Search for the cell housing the specified text and yield its [x, y] center coordinate. 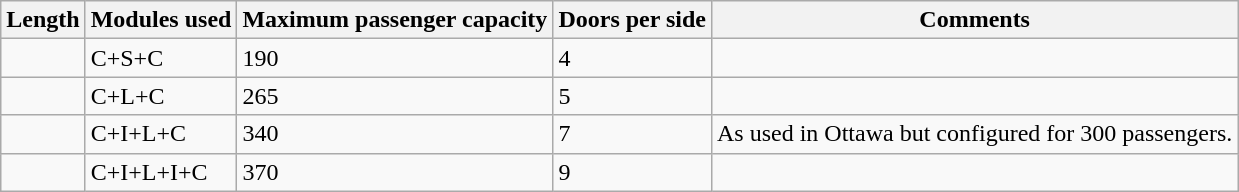
370 [395, 172]
Length [43, 20]
C+I+L+C [161, 134]
Modules used [161, 20]
Comments [974, 20]
340 [395, 134]
As used in Ottawa but configured for 300 passengers. [974, 134]
C+I+L+I+C [161, 172]
Maximum passenger capacity [395, 20]
265 [395, 96]
5 [632, 96]
190 [395, 58]
C+L+C [161, 96]
4 [632, 58]
7 [632, 134]
9 [632, 172]
C+S+C [161, 58]
Doors per side [632, 20]
